Find where the given text appears and provide that cell's center as (X, Y) coordinate. 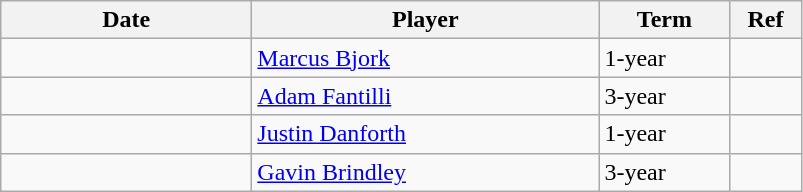
Adam Fantilli (426, 96)
Justin Danforth (426, 134)
Marcus Bjork (426, 58)
Player (426, 20)
Ref (766, 20)
Date (126, 20)
Term (664, 20)
Gavin Brindley (426, 172)
